Locate the cell with the specified text and output its (x, y) center coordinate. 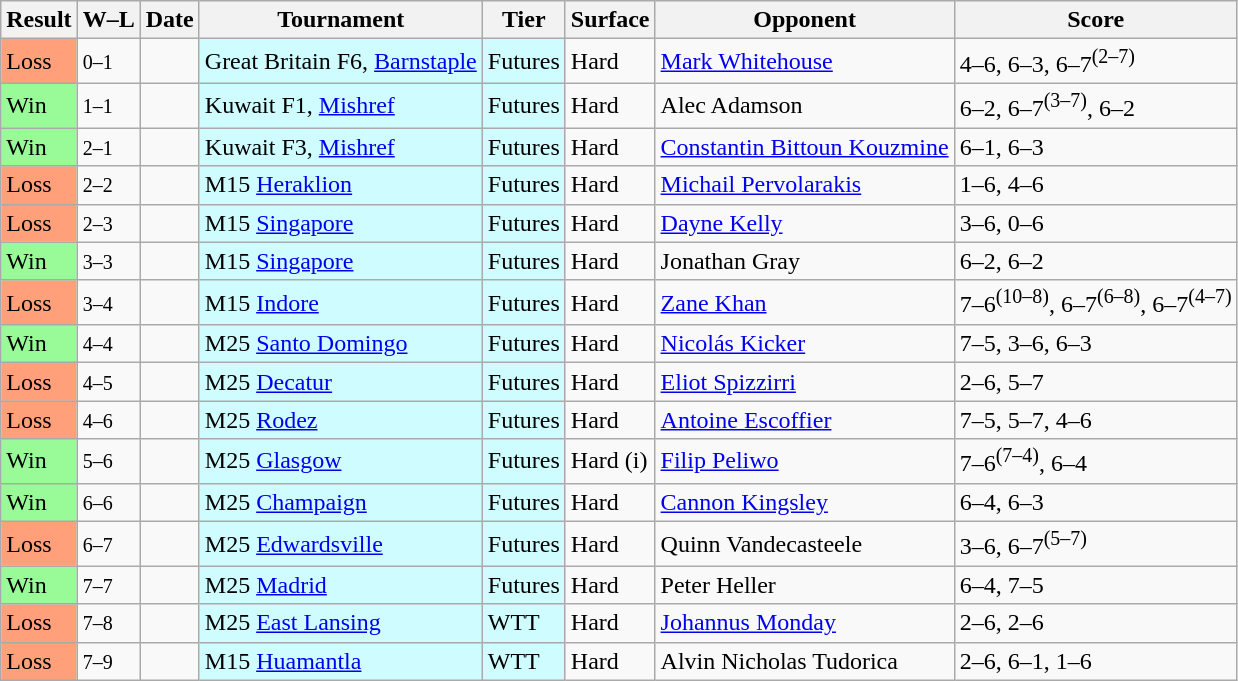
4–6 (108, 420)
Surface (610, 20)
2–3 (108, 223)
6–2, 6–2 (1096, 261)
Hard (i) (610, 462)
6–1, 6–3 (1096, 147)
Result (39, 20)
Score (1096, 20)
Filip Peliwo (804, 462)
M25 East Lansing (340, 623)
Date (170, 20)
4–6, 6–3, 6–7(2–7) (1096, 62)
Eliot Spizzirri (804, 382)
4–5 (108, 382)
3–6, 6–7(5–7) (1096, 544)
Cannon Kingsley (804, 502)
M15 Heraklion (340, 185)
6–2, 6–7(3–7), 6–2 (1096, 106)
M25 Madrid (340, 585)
W–L (108, 20)
M15 Huamantla (340, 661)
6–4, 7–5 (1096, 585)
Mark Whitehouse (804, 62)
Great Britain F6, Barnstaple (340, 62)
2–2 (108, 185)
Quinn Vandecasteele (804, 544)
Constantin Bittoun Kouzmine (804, 147)
Michail Pervolarakis (804, 185)
M15 Indore (340, 302)
6–6 (108, 502)
Zane Khan (804, 302)
3–3 (108, 261)
2–6, 5–7 (1096, 382)
7–5, 3–6, 6–3 (1096, 344)
M25 Santo Domingo (340, 344)
Tier (524, 20)
0–1 (108, 62)
Opponent (804, 20)
2–1 (108, 147)
1–1 (108, 106)
2–6, 6–1, 1–6 (1096, 661)
6–7 (108, 544)
M25 Edwardsville (340, 544)
5–6 (108, 462)
2–6, 2–6 (1096, 623)
Tournament (340, 20)
7–7 (108, 585)
M25 Glasgow (340, 462)
3–4 (108, 302)
Antoine Escoffier (804, 420)
7–5, 5–7, 4–6 (1096, 420)
Kuwait F3, Mishref (340, 147)
4–4 (108, 344)
Alec Adamson (804, 106)
Johannus Monday (804, 623)
7–9 (108, 661)
Nicolás Kicker (804, 344)
M25 Champaign (340, 502)
1–6, 4–6 (1096, 185)
Jonathan Gray (804, 261)
Dayne Kelly (804, 223)
7–6(10–8), 6–7(6–8), 6–7(4–7) (1096, 302)
7–6(7–4), 6–4 (1096, 462)
Alvin Nicholas Tudorica (804, 661)
Kuwait F1, Mishref (340, 106)
M25 Decatur (340, 382)
Peter Heller (804, 585)
7–8 (108, 623)
3–6, 0–6 (1096, 223)
6–4, 6–3 (1096, 502)
M25 Rodez (340, 420)
